Return [X, Y] of the center of cell containing provided text 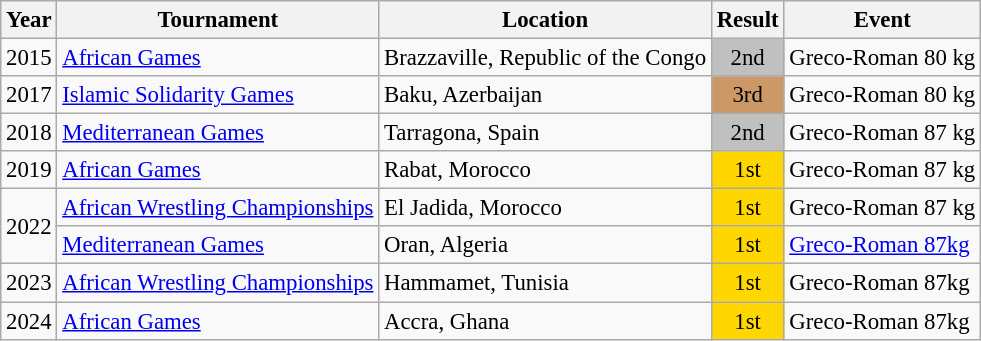
2023 [29, 283]
Result [748, 20]
Location [546, 20]
Baku, Azerbaijan [546, 95]
El Jadida, Morocco [546, 208]
Rabat, Morocco [546, 170]
2015 [29, 58]
Oran, Algeria [546, 245]
Accra, Ghana [546, 321]
Event [882, 20]
2022 [29, 226]
2024 [29, 321]
2019 [29, 170]
Brazzaville, Republic of the Congo [546, 58]
Tarragona, Spain [546, 133]
Tournament [218, 20]
Year [29, 20]
2018 [29, 133]
Islamic Solidarity Games [218, 95]
Hammamet, Tunisia [546, 283]
3rd [748, 95]
2017 [29, 95]
